Capture the cell that displays the provided text and extract its (x, y) central coordinate. 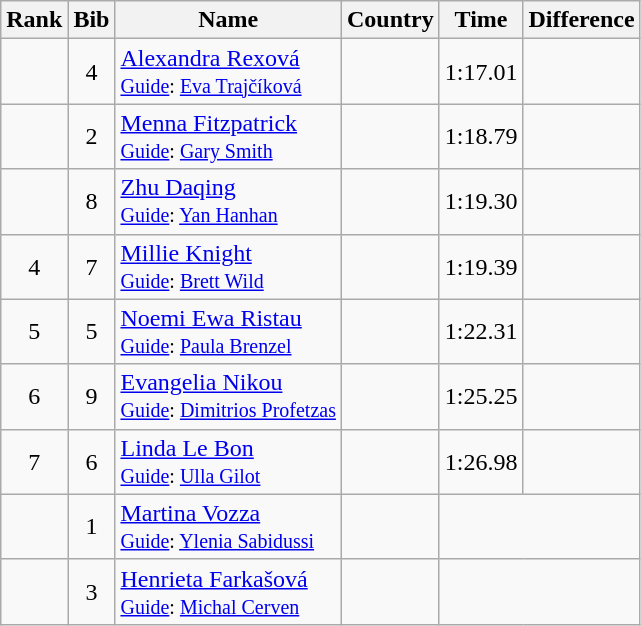
Linda Le BonGuide: Ulla Gilot (228, 462)
1 (92, 526)
1:26.98 (481, 462)
Country (390, 20)
1:19.30 (481, 202)
2 (92, 136)
1:17.01 (481, 72)
Alexandra RexováGuide: Eva Trajčíková (228, 72)
Zhu DaqingGuide: Yan Hanhan (228, 202)
9 (92, 396)
Martina VozzaGuide: Ylenia Sabidussi (228, 526)
8 (92, 202)
Difference (582, 20)
Henrieta FarkašováGuide: Michal Cerven (228, 592)
Bib (92, 20)
Noemi Ewa RistauGuide: Paula Brenzel (228, 332)
Rank (34, 20)
Millie KnightGuide: Brett Wild (228, 266)
Time (481, 20)
1:18.79 (481, 136)
3 (92, 592)
1:22.31 (481, 332)
1:25.25 (481, 396)
1:19.39 (481, 266)
Name (228, 20)
Menna FitzpatrickGuide: Gary Smith (228, 136)
Evangelia NikouGuide: Dimitrios Profetzas (228, 396)
